Return [X, Y] of the center of cell containing provided text 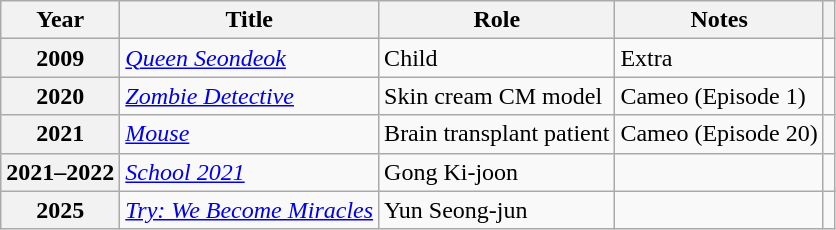
Mouse [250, 134]
Cameo (Episode 1) [719, 96]
Zombie Detective [250, 96]
Notes [719, 20]
Extra [719, 58]
Queen Seondeok [250, 58]
2009 [60, 58]
Title [250, 20]
Year [60, 20]
2021–2022 [60, 172]
School 2021 [250, 172]
Brain transplant patient [497, 134]
2021 [60, 134]
2020 [60, 96]
2025 [60, 210]
Child [497, 58]
Skin cream CM model [497, 96]
Try: We Become Miracles [250, 210]
Cameo (Episode 20) [719, 134]
Yun Seong-jun [497, 210]
Gong Ki-joon [497, 172]
Role [497, 20]
